Output the [X, Y] coordinate of the center of the cell containing the given text.  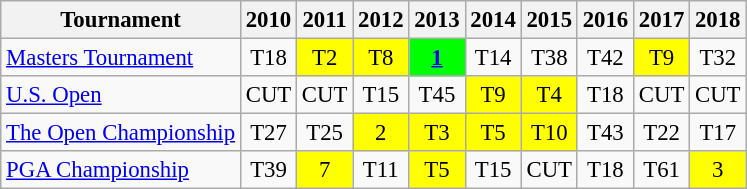
2016 [605, 20]
3 [718, 170]
2012 [381, 20]
T42 [605, 58]
Tournament [121, 20]
2 [381, 133]
7 [325, 170]
1 [437, 58]
T27 [268, 133]
2017 [661, 20]
T2 [325, 58]
T17 [718, 133]
T4 [549, 95]
Masters Tournament [121, 58]
T8 [381, 58]
2010 [268, 20]
T61 [661, 170]
T11 [381, 170]
2018 [718, 20]
2011 [325, 20]
T39 [268, 170]
PGA Championship [121, 170]
2013 [437, 20]
T25 [325, 133]
T22 [661, 133]
T38 [549, 58]
T14 [493, 58]
T10 [549, 133]
2015 [549, 20]
T3 [437, 133]
T43 [605, 133]
U.S. Open [121, 95]
2014 [493, 20]
The Open Championship [121, 133]
T45 [437, 95]
T32 [718, 58]
